Find where the given text appears and provide that cell's center as (X, Y) coordinate. 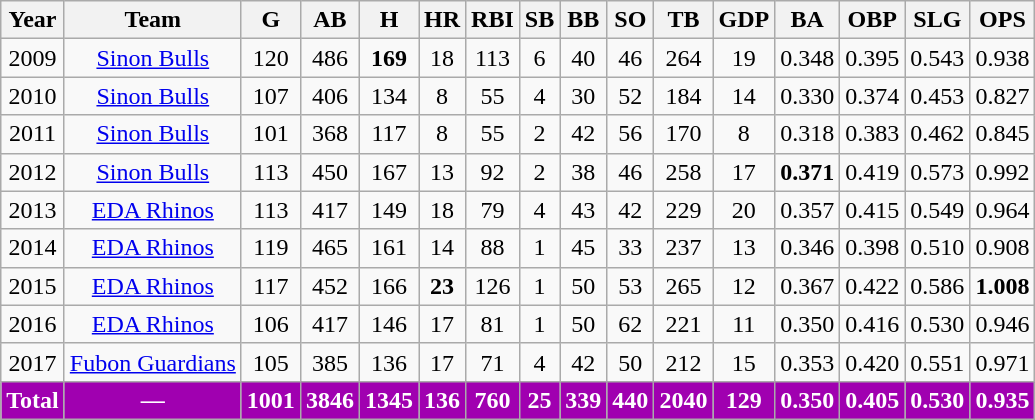
119 (270, 248)
0.383 (872, 134)
0.549 (938, 210)
GDP (744, 20)
H (388, 20)
AB (330, 20)
2040 (684, 400)
265 (684, 286)
33 (630, 248)
149 (388, 210)
15 (744, 362)
2015 (33, 286)
450 (330, 172)
BA (808, 20)
53 (630, 286)
0.573 (938, 172)
Team (152, 20)
1345 (388, 400)
184 (684, 96)
760 (493, 400)
0.398 (872, 248)
Fubon Guardians (152, 362)
0.845 (1002, 134)
2013 (33, 210)
81 (493, 324)
1.008 (1002, 286)
0.462 (938, 134)
52 (630, 96)
0.374 (872, 96)
0.964 (1002, 210)
0.935 (1002, 400)
88 (493, 248)
129 (744, 400)
45 (584, 248)
38 (584, 172)
23 (442, 286)
0.346 (808, 248)
107 (270, 96)
BB (584, 20)
0.318 (808, 134)
0.992 (1002, 172)
264 (684, 58)
0.586 (938, 286)
Year (33, 20)
339 (584, 400)
134 (388, 96)
0.827 (1002, 96)
258 (684, 172)
0.415 (872, 210)
0.510 (938, 248)
101 (270, 134)
TB (684, 20)
0.453 (938, 96)
OBP (872, 20)
0.422 (872, 286)
30 (584, 96)
0.353 (808, 362)
RBI (493, 20)
0.348 (808, 58)
126 (493, 286)
166 (388, 286)
2017 (33, 362)
486 (330, 58)
237 (684, 248)
HR (442, 20)
6 (539, 58)
0.371 (808, 172)
1001 (270, 400)
167 (388, 172)
120 (270, 58)
56 (630, 134)
20 (744, 210)
212 (684, 362)
0.971 (1002, 362)
170 (684, 134)
12 (744, 286)
OPS (1002, 20)
2016 (33, 324)
2010 (33, 96)
0.395 (872, 58)
— (152, 400)
43 (584, 210)
SB (539, 20)
221 (684, 324)
11 (744, 324)
161 (388, 248)
0.543 (938, 58)
0.420 (872, 362)
Total (33, 400)
0.908 (1002, 248)
0.938 (1002, 58)
19 (744, 58)
0.367 (808, 286)
0.357 (808, 210)
0.405 (872, 400)
3846 (330, 400)
465 (330, 248)
0.419 (872, 172)
40 (584, 58)
406 (330, 96)
2014 (33, 248)
105 (270, 362)
71 (493, 362)
368 (330, 134)
SLG (938, 20)
25 (539, 400)
0.330 (808, 96)
106 (270, 324)
169 (388, 58)
SO (630, 20)
2009 (33, 58)
0.946 (1002, 324)
146 (388, 324)
2012 (33, 172)
440 (630, 400)
0.416 (872, 324)
385 (330, 362)
229 (684, 210)
62 (630, 324)
79 (493, 210)
452 (330, 286)
0.551 (938, 362)
G (270, 20)
92 (493, 172)
2011 (33, 134)
